Locate the cell with the specified text and output its [X, Y] center coordinate. 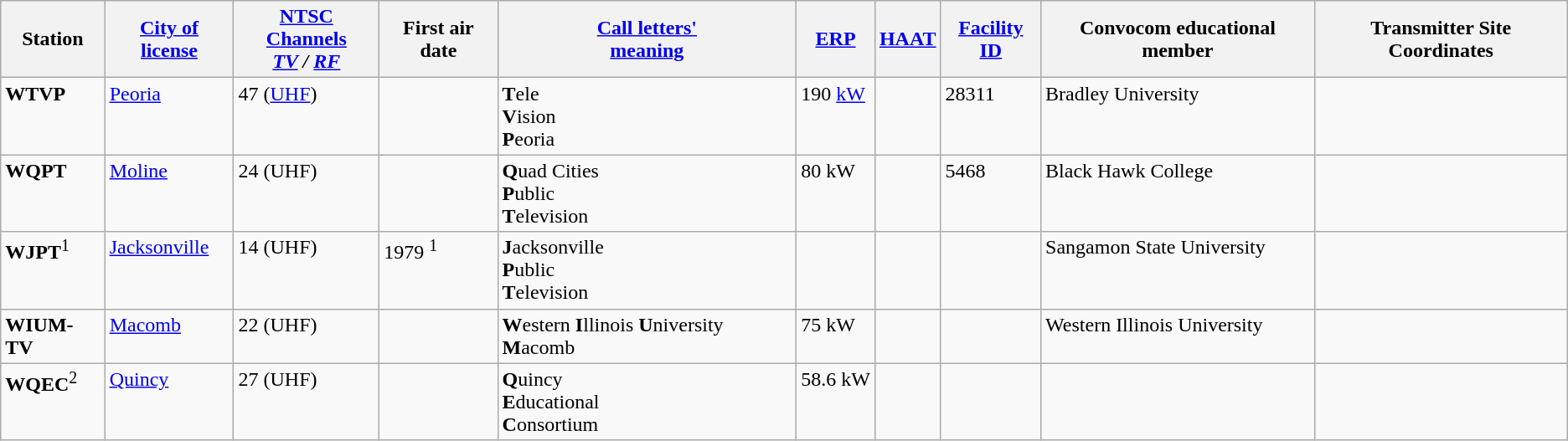
24 (UHF) [307, 193]
First air date [439, 39]
Quincy [169, 402]
14 (UHF) [307, 270]
1979 1 [439, 270]
Peoria [169, 116]
Quad CitiesPublicTelevision [647, 193]
28311 [991, 116]
Sangamon State University [1178, 270]
47 (UHF) [307, 116]
Convocom educational member [1178, 39]
Transmitter Site Coordinates [1441, 39]
Western Illinois University [1178, 336]
22 (UHF) [307, 336]
Jacksonville [169, 270]
Western Illinois University Macomb [647, 336]
TeleVisionPeoria [647, 116]
58.6 kW [836, 402]
ERP [836, 39]
QuincyEducationalConsortium [647, 402]
Moline [169, 193]
Bradley University [1178, 116]
75 kW [836, 336]
Station [53, 39]
City of license [169, 39]
NTSC ChannelsTV / RF [307, 39]
WIUM-TV [53, 336]
HAAT [908, 39]
WTVP [53, 116]
WJPT1 [53, 270]
Black Hawk College [1178, 193]
5468 [991, 193]
Macomb [169, 336]
190 kW [836, 116]
Call letters'meaning [647, 39]
Facility ID [991, 39]
WQEC2 [53, 402]
JacksonvillePublicTelevision [647, 270]
80 kW [836, 193]
27 (UHF) [307, 402]
WQPT [53, 193]
